Scan for the cell matching the given text and deliver its (x, y) coordinate at center. 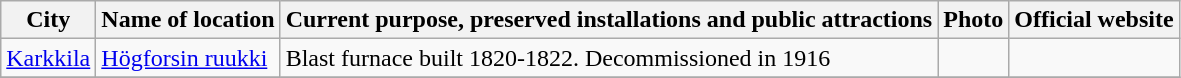
Photo (974, 20)
City (48, 20)
Blast furnace built 1820-1822. Decommissioned in 1916 (609, 58)
Karkkila (48, 58)
Current purpose, preserved installations and public attractions (609, 20)
Högforsin ruukki (188, 58)
Name of location (188, 20)
Official website (1094, 20)
